Detect which cell encompasses the target text, then output its [X, Y] center coordinate. 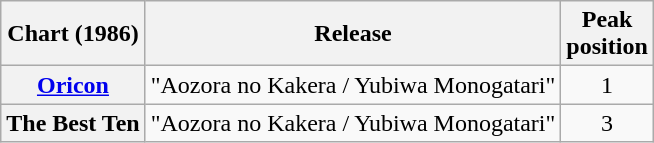
Chart (1986) [73, 34]
Peakposition [607, 34]
Oricon [73, 85]
1 [607, 85]
The Best Ten [73, 123]
3 [607, 123]
Release [353, 34]
